Search for the cell housing the specified text and yield its (x, y) center coordinate. 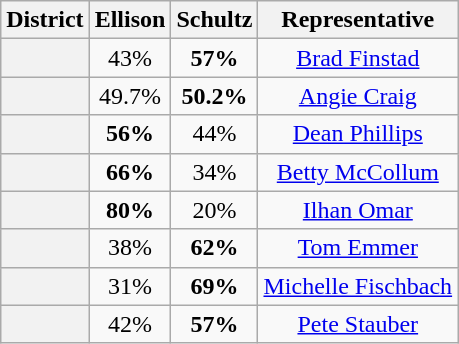
Angie Craig (358, 96)
69% (214, 286)
Ilhan Omar (358, 210)
31% (130, 286)
49.7% (130, 96)
38% (130, 248)
56% (130, 134)
34% (214, 172)
Michelle Fischbach (358, 286)
Betty McCollum (358, 172)
Pete Stauber (358, 324)
42% (130, 324)
50.2% (214, 96)
Dean Phillips (358, 134)
80% (130, 210)
Tom Emmer (358, 248)
66% (130, 172)
Ellison (130, 20)
62% (214, 248)
43% (130, 58)
44% (214, 134)
District (45, 20)
Schultz (214, 20)
20% (214, 210)
Representative (358, 20)
Brad Finstad (358, 58)
